Return [x, y] of the center of cell containing provided text 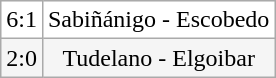
Tudelano - Elgoibar [158, 58]
Sabiñánigo - Escobedo [158, 20]
2:0 [22, 58]
6:1 [22, 20]
